Output the [x, y] coordinate of the center of the cell containing the given text.  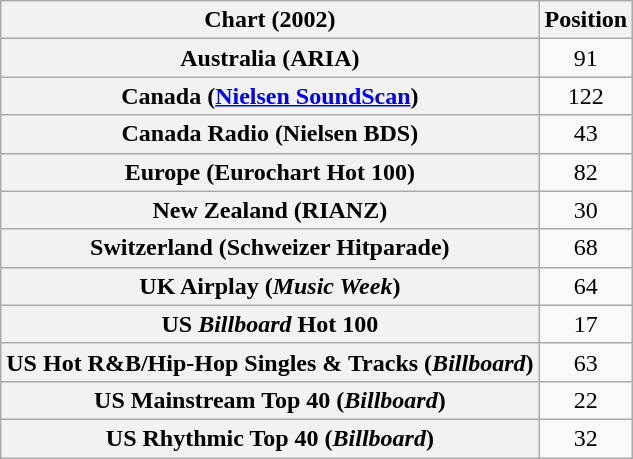
Position [586, 20]
US Hot R&B/Hip-Hop Singles & Tracks (Billboard) [270, 362]
US Mainstream Top 40 (Billboard) [270, 400]
Canada Radio (Nielsen BDS) [270, 134]
68 [586, 248]
US Rhythmic Top 40 (Billboard) [270, 438]
43 [586, 134]
Australia (ARIA) [270, 58]
New Zealand (RIANZ) [270, 210]
Europe (Eurochart Hot 100) [270, 172]
63 [586, 362]
91 [586, 58]
122 [586, 96]
82 [586, 172]
64 [586, 286]
32 [586, 438]
Switzerland (Schweizer Hitparade) [270, 248]
Canada (Nielsen SoundScan) [270, 96]
UK Airplay (Music Week) [270, 286]
Chart (2002) [270, 20]
30 [586, 210]
17 [586, 324]
22 [586, 400]
US Billboard Hot 100 [270, 324]
